Extract the (x, y) coordinate from the center of the cell holding the provided text.  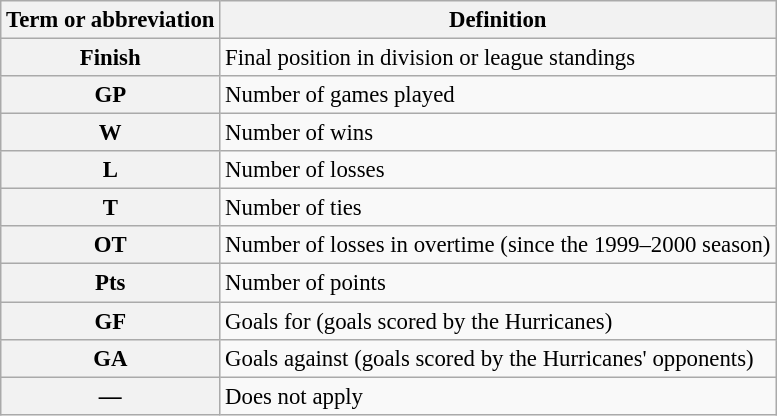
Number of wins (498, 133)
GF (110, 321)
Final position in division or league standings (498, 58)
Does not apply (498, 396)
GP (110, 95)
Definition (498, 20)
Number of losses (498, 170)
W (110, 133)
Term or abbreviation (110, 20)
— (110, 396)
Pts (110, 283)
GA (110, 358)
Goals against (goals scored by the Hurricanes' opponents) (498, 358)
Goals for (goals scored by the Hurricanes) (498, 321)
Finish (110, 58)
Number of losses in overtime (since the 1999–2000 season) (498, 245)
Number of games played (498, 95)
Number of ties (498, 208)
OT (110, 245)
L (110, 170)
T (110, 208)
Number of points (498, 283)
